Output the [x, y] coordinate of the center of the cell containing the given text.  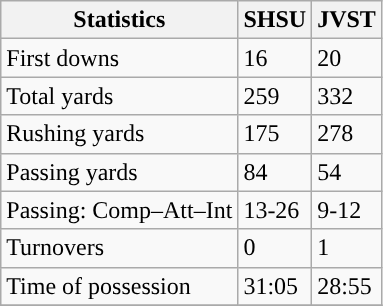
JVST [347, 20]
28:55 [347, 286]
16 [275, 58]
Time of possession [120, 286]
31:05 [275, 286]
Rushing yards [120, 134]
13-26 [275, 210]
332 [347, 96]
Turnovers [120, 248]
84 [275, 172]
SHSU [275, 20]
9-12 [347, 210]
1 [347, 248]
First downs [120, 58]
175 [275, 134]
Statistics [120, 20]
0 [275, 248]
Passing: Comp–Att–Int [120, 210]
278 [347, 134]
54 [347, 172]
20 [347, 58]
Passing yards [120, 172]
259 [275, 96]
Total yards [120, 96]
